Return [X, Y] of the center of cell containing provided text 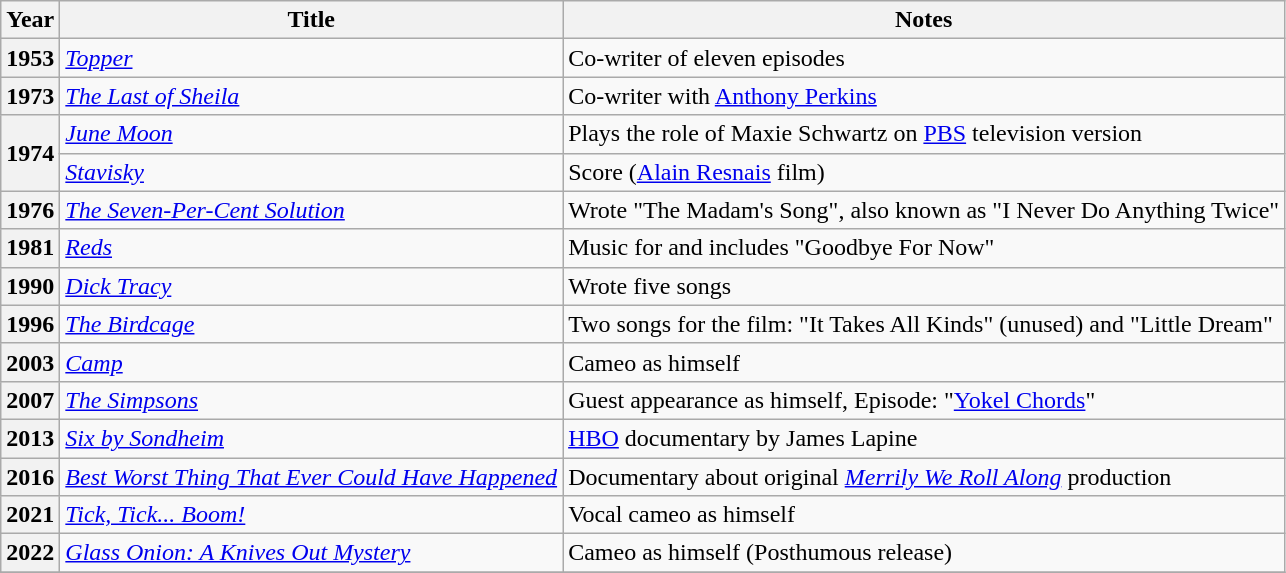
2003 [30, 362]
2021 [30, 515]
1976 [30, 210]
Glass Onion: A Knives Out Mystery [312, 553]
Cameo as himself [924, 362]
Vocal cameo as himself [924, 515]
The Simpsons [312, 400]
2013 [30, 438]
Title [312, 20]
Wrote five songs [924, 286]
Dick Tracy [312, 286]
Topper [312, 58]
Camp [312, 362]
1981 [30, 248]
1990 [30, 286]
Year [30, 20]
Plays the role of Maxie Schwartz on PBS television version [924, 134]
Notes [924, 20]
Tick, Tick... Boom! [312, 515]
Wrote "The Madam's Song", also known as "I Never Do Anything Twice" [924, 210]
Co-writer of eleven episodes [924, 58]
1996 [30, 324]
2022 [30, 553]
1953 [30, 58]
June Moon [312, 134]
The Seven-Per-Cent Solution [312, 210]
Cameo as himself (Posthumous release) [924, 553]
Reds [312, 248]
Documentary about original Merrily We Roll Along production [924, 477]
Two songs for the film: "It Takes All Kinds" (unused) and "Little Dream" [924, 324]
Best Worst Thing That Ever Could Have Happened [312, 477]
1973 [30, 96]
Stavisky [312, 172]
Guest appearance as himself, Episode: "Yokel Chords" [924, 400]
1974 [30, 153]
HBO documentary by James Lapine [924, 438]
2016 [30, 477]
Six by Sondheim [312, 438]
Music for and includes "Goodbye For Now" [924, 248]
The Birdcage [312, 324]
The Last of Sheila [312, 96]
2007 [30, 400]
Score (Alain Resnais film) [924, 172]
Co-writer with Anthony Perkins [924, 96]
